Return the (X, Y) coordinate for the center point of the cell that contains the specified text.  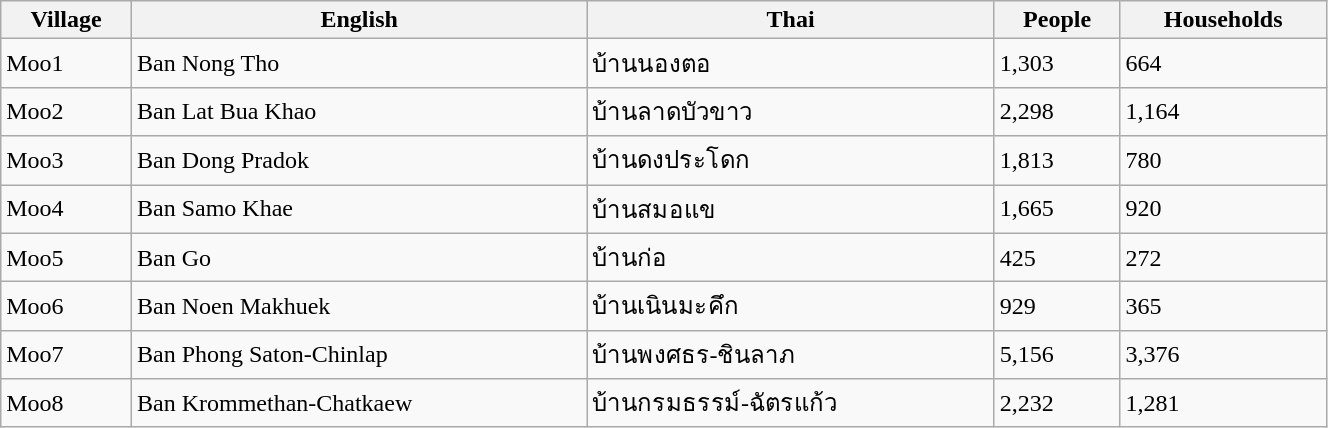
929 (1057, 306)
บ้านนองตอ (790, 64)
780 (1223, 160)
Ban Krommethan-Chatkaew (358, 404)
บ้านลาดบัวขาว (790, 112)
1,281 (1223, 404)
บ้านสมอแข (790, 208)
Moo8 (66, 404)
Thai (790, 20)
1,303 (1057, 64)
3,376 (1223, 354)
Ban Noen Makhuek (358, 306)
Moo1 (66, 64)
272 (1223, 258)
1,164 (1223, 112)
Moo6 (66, 306)
English (358, 20)
1,813 (1057, 160)
Ban Lat Bua Khao (358, 112)
5,156 (1057, 354)
Households (1223, 20)
Ban Go (358, 258)
2,298 (1057, 112)
Moo3 (66, 160)
บ้านเนินมะคึก (790, 306)
365 (1223, 306)
บ้านกรมธรรม์-ฉัตรแก้ว (790, 404)
บ้านก่อ (790, 258)
Ban Samo Khae (358, 208)
บ้านดงประโดก (790, 160)
บ้านพงศธร-ชินลาภ (790, 354)
Ban Nong Tho (358, 64)
Moo7 (66, 354)
Ban Phong Saton-Chinlap (358, 354)
920 (1223, 208)
2,232 (1057, 404)
425 (1057, 258)
People (1057, 20)
Moo5 (66, 258)
Ban Dong Pradok (358, 160)
664 (1223, 64)
Village (66, 20)
1,665 (1057, 208)
Moo2 (66, 112)
Moo4 (66, 208)
